From the cell containing the given text, extract its center point as [X, Y] coordinate. 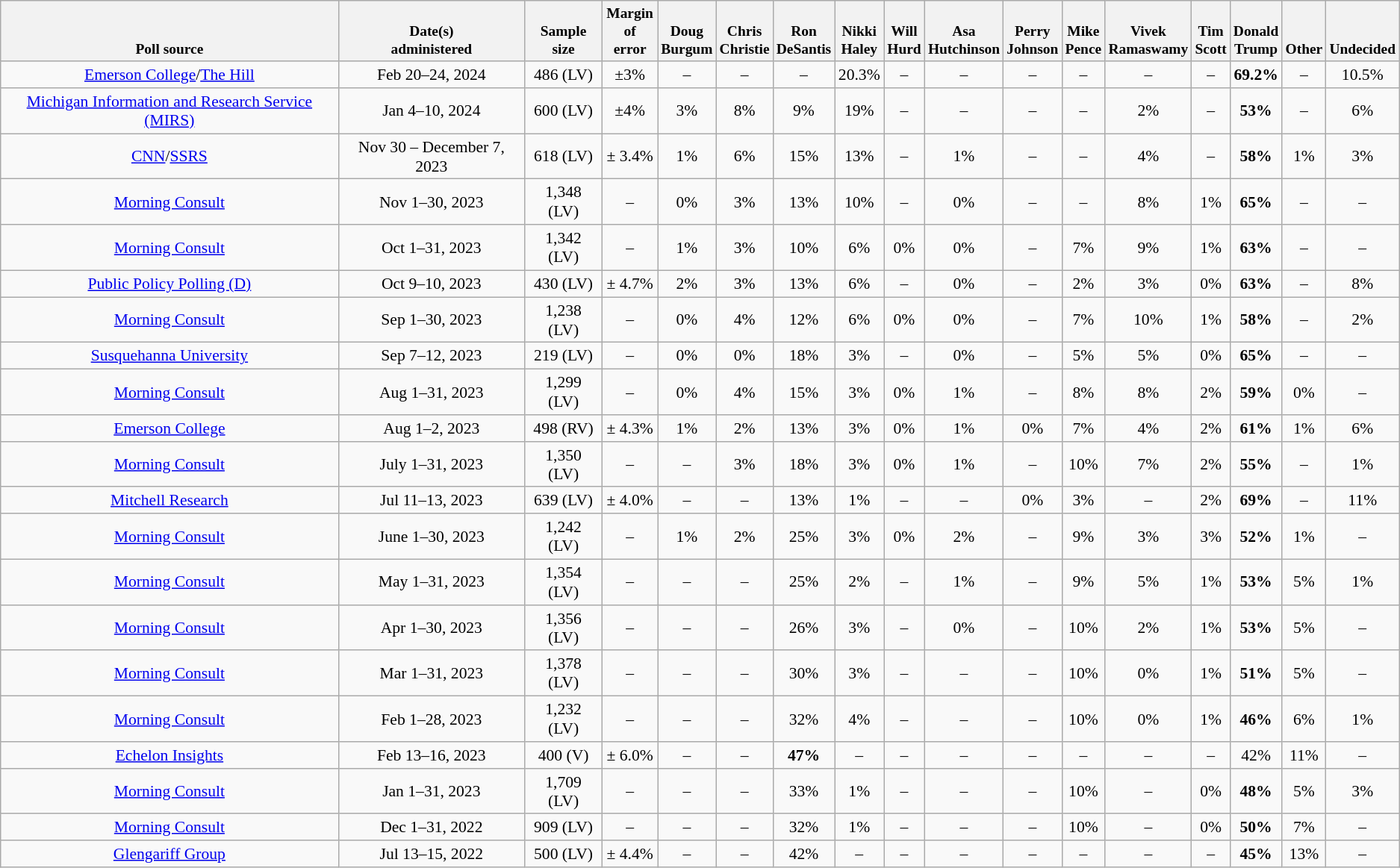
± 6.0% [630, 755]
430 (LV) [564, 284]
618 (LV) [564, 157]
600 (LV) [564, 110]
1,238 (LV) [564, 319]
NikkiHaley [859, 31]
Undecided [1363, 31]
Sep 1–30, 2023 [432, 319]
61% [1256, 428]
MikePence [1083, 31]
55% [1256, 464]
Echelon Insights [169, 755]
69.2% [1256, 75]
PerryJohnson [1033, 31]
Feb 13–16, 2023 [432, 755]
Feb 20–24, 2024 [432, 75]
45% [1256, 854]
Jul 13–15, 2022 [432, 854]
Apr 1–30, 2023 [432, 628]
ChrisChristie [744, 31]
1,378 (LV) [564, 673]
1,232 (LV) [564, 719]
30% [803, 673]
1,299 (LV) [564, 393]
20.3% [859, 75]
46% [1256, 719]
Emerson College [169, 428]
July 1–31, 2023 [432, 464]
33% [803, 791]
VivekRamaswamy [1148, 31]
50% [1256, 828]
69% [1256, 501]
TimScott [1211, 31]
19% [859, 110]
DonaldTrump [1256, 31]
± 4.3% [630, 428]
1,709 (LV) [564, 791]
±3% [630, 75]
AsaHutchinson [963, 31]
± 3.4% [630, 157]
DougBurgum [687, 31]
Susquehanna University [169, 356]
52% [1256, 536]
Michigan Information and Research Service (MIRS) [169, 110]
Other [1304, 31]
26% [803, 628]
400 (V) [564, 755]
48% [1256, 791]
Sep 7–12, 2023 [432, 356]
Public Policy Polling (D) [169, 284]
1,350 (LV) [564, 464]
51% [1256, 673]
Samplesize [564, 31]
Feb 1–28, 2023 [432, 719]
1,356 (LV) [564, 628]
± 4.0% [630, 501]
Glengariff Group [169, 854]
WillHurd [905, 31]
486 (LV) [564, 75]
498 (RV) [564, 428]
June 1–30, 2023 [432, 536]
Aug 1–2, 2023 [432, 428]
Marginof error [630, 31]
1,354 (LV) [564, 582]
1,242 (LV) [564, 536]
Jan 4–10, 2024 [432, 110]
Mar 1–31, 2023 [432, 673]
639 (LV) [564, 501]
Nov 30 – December 7, 2023 [432, 157]
CNN/SSRS [169, 157]
59% [1256, 393]
219 (LV) [564, 356]
47% [803, 755]
Aug 1–31, 2023 [432, 393]
RonDeSantis [803, 31]
Oct 1–31, 2023 [432, 248]
Jan 1–31, 2023 [432, 791]
10.5% [1363, 75]
Oct 9–10, 2023 [432, 284]
1,342 (LV) [564, 248]
909 (LV) [564, 828]
± 4.4% [630, 854]
Dec 1–31, 2022 [432, 828]
May 1–31, 2023 [432, 582]
500 (LV) [564, 854]
12% [803, 319]
1,348 (LV) [564, 202]
Jul 11–13, 2023 [432, 501]
Mitchell Research [169, 501]
Emerson College/The Hill [169, 75]
Nov 1–30, 2023 [432, 202]
Date(s)administered [432, 31]
± 4.7% [630, 284]
±4% [630, 110]
Poll source [169, 31]
